Return the [x, y] coordinate for the center point of the cell that contains the specified text.  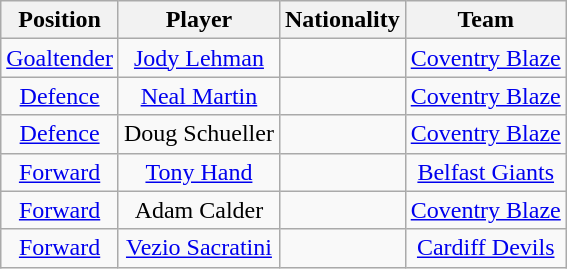
Goaltender [60, 58]
Vezio Sacratini [198, 248]
Jody Lehman [198, 58]
Nationality [342, 20]
Tony Hand [198, 172]
Belfast Giants [486, 172]
Adam Calder [198, 210]
Neal Martin [198, 96]
Cardiff Devils [486, 248]
Team [486, 20]
Player [198, 20]
Doug Schueller [198, 134]
Position [60, 20]
